Locate the cell with the specified text and output its [x, y] center coordinate. 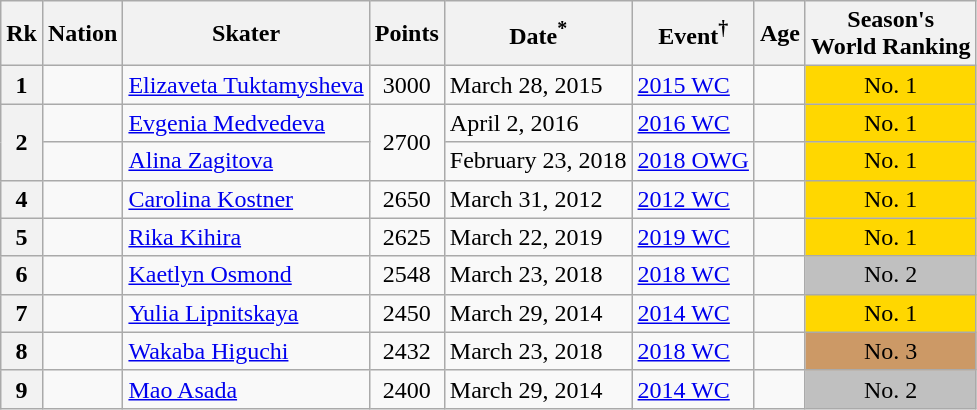
2548 [406, 275]
2015 WC [693, 85]
6 [22, 275]
Points [406, 34]
Nation [82, 34]
April 2, 2016 [538, 123]
Skater [246, 34]
2450 [406, 313]
Kaetlyn Osmond [246, 275]
March 31, 2012 [538, 199]
Mao Asada [246, 389]
No. 3 [890, 351]
2625 [406, 237]
2650 [406, 199]
March 22, 2019 [538, 237]
1 [22, 85]
5 [22, 237]
Wakaba Higuchi [246, 351]
9 [22, 389]
Alina Zagitova [246, 161]
2012 WC [693, 199]
3000 [406, 85]
2432 [406, 351]
7 [22, 313]
Rk [22, 34]
Rika Kihira [246, 237]
Evgenia Medvedeva [246, 123]
8 [22, 351]
2400 [406, 389]
2016 WC [693, 123]
2700 [406, 142]
March 28, 2015 [538, 85]
Elizaveta Tuktamysheva [246, 85]
February 23, 2018 [538, 161]
2018 OWG [693, 161]
Season'sWorld Ranking [890, 34]
Yulia Lipnitskaya [246, 313]
2 [22, 142]
Date* [538, 34]
Event† [693, 34]
Age [780, 34]
Carolina Kostner [246, 199]
4 [22, 199]
2019 WC [693, 237]
